Capture the cell that displays the provided text and extract its [X, Y] central coordinate. 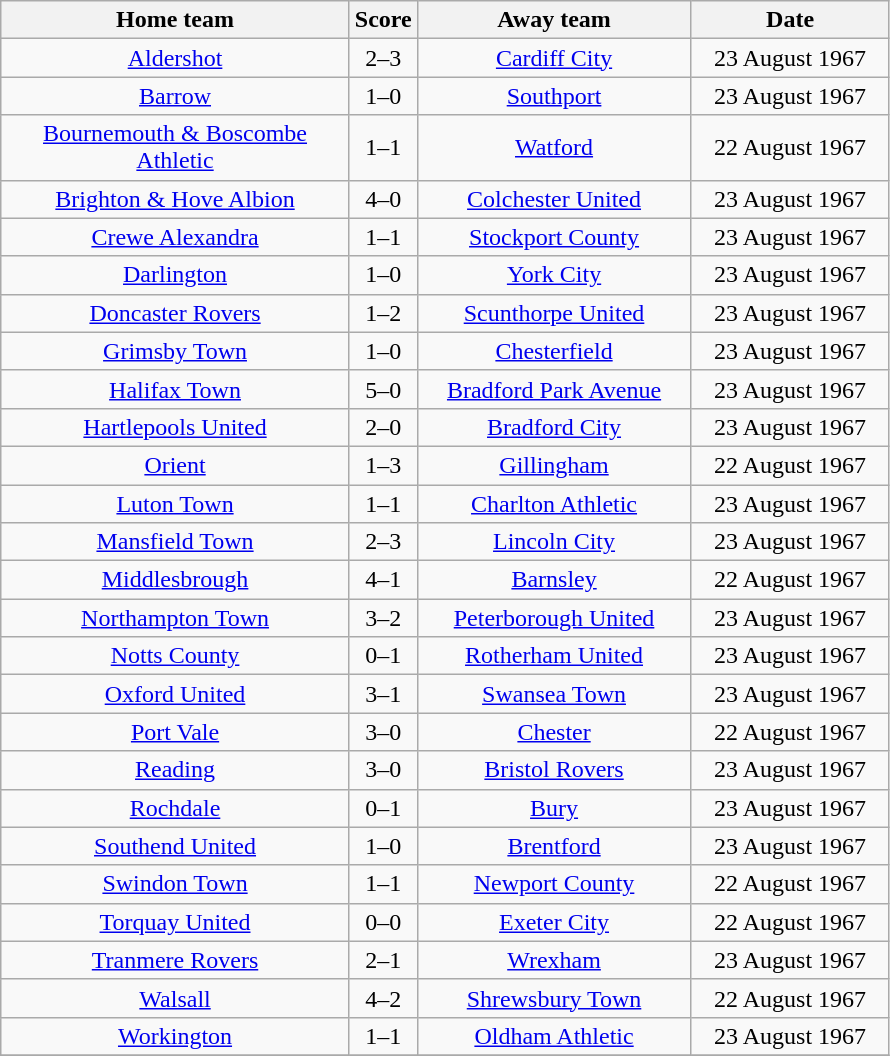
York City [554, 275]
2–1 [383, 960]
Date [790, 20]
Reading [176, 770]
1–2 [383, 313]
Orient [176, 465]
Torquay United [176, 922]
Halifax Town [176, 389]
Notts County [176, 656]
Colchester United [554, 199]
Lincoln City [554, 542]
Peterborough United [554, 618]
Cardiff City [554, 58]
Crewe Alexandra [176, 237]
Oxford United [176, 694]
Southport [554, 96]
Home team [176, 20]
3–2 [383, 618]
Score [383, 20]
Workington [176, 1036]
Chester [554, 732]
Tranmere Rovers [176, 960]
Stockport County [554, 237]
Swindon Town [176, 884]
Watford [554, 148]
Hartlepools United [176, 427]
Mansfield Town [176, 542]
Swansea Town [554, 694]
Wrexham [554, 960]
4–0 [383, 199]
Walsall [176, 998]
Brentford [554, 846]
Luton Town [176, 503]
Gillingham [554, 465]
0–0 [383, 922]
Brighton & Hove Albion [176, 199]
Bournemouth & Boscombe Athletic [176, 148]
Chesterfield [554, 351]
Middlesbrough [176, 580]
Northampton Town [176, 618]
Doncaster Rovers [176, 313]
4–2 [383, 998]
Rochdale [176, 808]
Bradford Park Avenue [554, 389]
Newport County [554, 884]
2–0 [383, 427]
4–1 [383, 580]
Scunthorpe United [554, 313]
Darlington [176, 275]
Bury [554, 808]
Bristol Rovers [554, 770]
3–1 [383, 694]
Charlton Athletic [554, 503]
Barnsley [554, 580]
Shrewsbury Town [554, 998]
Away team [554, 20]
Grimsby Town [176, 351]
Rotherham United [554, 656]
Aldershot [176, 58]
5–0 [383, 389]
Bradford City [554, 427]
Southend United [176, 846]
Barrow [176, 96]
Exeter City [554, 922]
Oldham Athletic [554, 1036]
1–3 [383, 465]
Port Vale [176, 732]
